Return (x, y) of the center of cell containing provided text 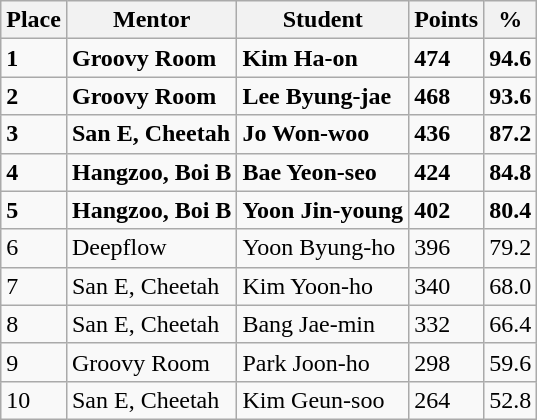
340 (446, 286)
Deepflow (151, 248)
94.6 (510, 58)
Jo Won-woo (323, 134)
Lee Byung-jae (323, 96)
79.2 (510, 248)
68.0 (510, 286)
Kim Geun-soo (323, 400)
332 (446, 324)
Kim Yoon-ho (323, 286)
93.6 (510, 96)
9 (34, 362)
424 (446, 172)
Yoon Jin-young (323, 210)
468 (446, 96)
Bang Jae-min (323, 324)
Bae Yeon-seo (323, 172)
1 (34, 58)
10 (34, 400)
396 (446, 248)
59.6 (510, 362)
474 (446, 58)
298 (446, 362)
402 (446, 210)
% (510, 20)
264 (446, 400)
80.4 (510, 210)
5 (34, 210)
6 (34, 248)
3 (34, 134)
Points (446, 20)
Park Joon-ho (323, 362)
Student (323, 20)
Kim Ha-on (323, 58)
7 (34, 286)
2 (34, 96)
84.8 (510, 172)
Place (34, 20)
66.4 (510, 324)
4 (34, 172)
436 (446, 134)
Mentor (151, 20)
87.2 (510, 134)
8 (34, 324)
52.8 (510, 400)
Yoon Byung-ho (323, 248)
